From the cell containing the given text, extract its center point as [x, y] coordinate. 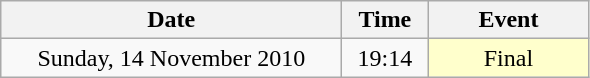
Final [508, 58]
Time [385, 20]
Date [172, 20]
Event [508, 20]
Sunday, 14 November 2010 [172, 58]
19:14 [385, 58]
